Capture the cell that displays the provided text and extract its [X, Y] central coordinate. 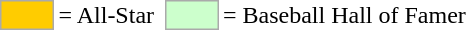
= All-Star [106, 15]
